Detect which cell encompasses the target text, then output its (x, y) center coordinate. 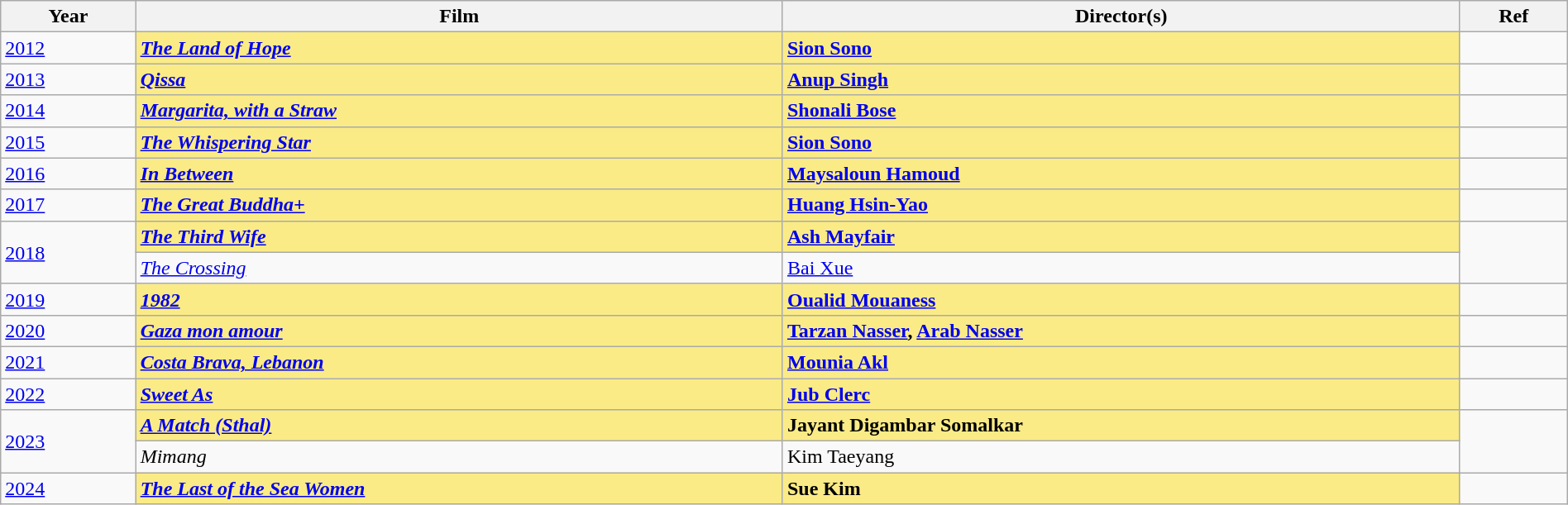
Gaza mon amour (459, 331)
In Between (459, 174)
Huang Hsin-Yao (1121, 205)
Kim Taeyang (1121, 457)
Tarzan Nasser, Arab Nasser (1121, 331)
Mounia Akl (1121, 362)
2020 (68, 331)
Margarita, with a Straw (459, 111)
2014 (68, 111)
Mimang (459, 457)
2024 (68, 488)
2018 (68, 252)
The Third Wife (459, 236)
1982 (459, 299)
Bai Xue (1121, 268)
Anup Singh (1121, 79)
Year (68, 17)
Sweet As (459, 394)
2017 (68, 205)
2013 (68, 79)
2019 (68, 299)
Ref (1513, 17)
The Crossing (459, 268)
Jub Clerc (1121, 394)
The Great Buddha+ (459, 205)
The Last of the Sea Women (459, 488)
Film (459, 17)
2023 (68, 441)
2021 (68, 362)
A Match (Sthal) (459, 426)
Director(s) (1121, 17)
2012 (68, 48)
Ash Mayfair (1121, 236)
2015 (68, 142)
Qissa (459, 79)
Oualid Mouaness (1121, 299)
Shonali Bose (1121, 111)
Costa Brava, Lebanon (459, 362)
Sue Kim (1121, 488)
Maysaloun Hamoud (1121, 174)
2022 (68, 394)
The Whispering Star (459, 142)
2016 (68, 174)
Jayant Digambar Somalkar (1121, 426)
The Land of Hope (459, 48)
